For the text-containing cell, return its midpoint in [x, y] coordinate format. 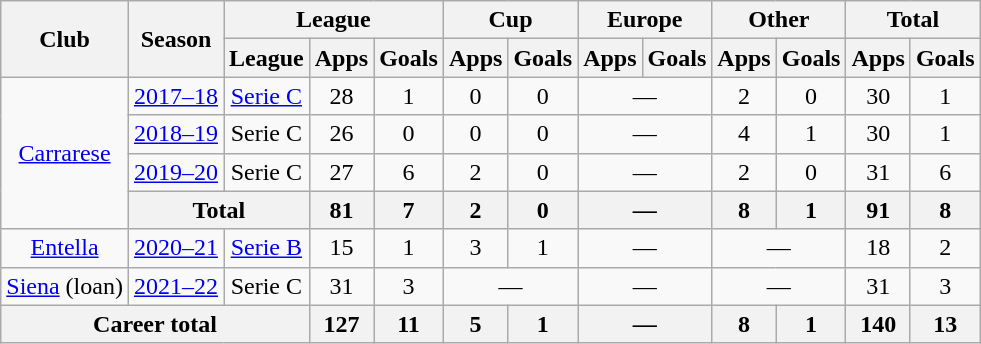
Siena (loan) [65, 286]
127 [341, 324]
Cup [510, 20]
Europe [645, 20]
11 [409, 324]
Entella [65, 248]
Club [65, 39]
2021–22 [176, 286]
7 [409, 210]
81 [341, 210]
Carrarese [65, 153]
Other [779, 20]
26 [341, 134]
2018–19 [176, 134]
Career total [155, 324]
Serie B [267, 248]
2019–20 [176, 172]
4 [744, 134]
27 [341, 172]
28 [341, 96]
15 [341, 248]
13 [945, 324]
2017–18 [176, 96]
2020–21 [176, 248]
140 [878, 324]
Season [176, 39]
18 [878, 248]
91 [878, 210]
5 [475, 324]
